Locate the cell with the specified text and output its (x, y) center coordinate. 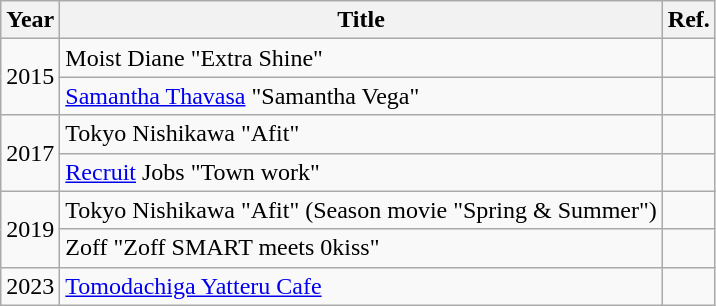
Year (30, 20)
2017 (30, 153)
Zoff "Zoff SMART meets 0kiss" (362, 248)
Moist Diane "Extra Shine" (362, 58)
Tokyo Nishikawa "Afit" (Season movie "Spring & Summer") (362, 210)
Recruit Jobs "Town work" (362, 172)
2023 (30, 286)
2019 (30, 229)
Tomodachiga Yatteru Cafe (362, 286)
Tokyo Nishikawa "Afit" (362, 134)
2015 (30, 77)
Title (362, 20)
Samantha Thavasa "Samantha Vega" (362, 96)
Ref. (688, 20)
